Search for the cell housing the specified text and yield its (x, y) center coordinate. 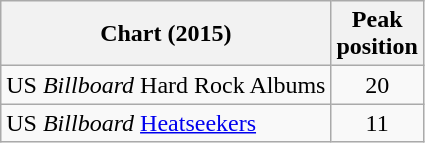
US Billboard Hard Rock Albums (166, 85)
Chart (2015) (166, 34)
Peakposition (377, 34)
US Billboard Heatseekers (166, 123)
20 (377, 85)
11 (377, 123)
